Return (X, Y) of the center of cell containing provided text 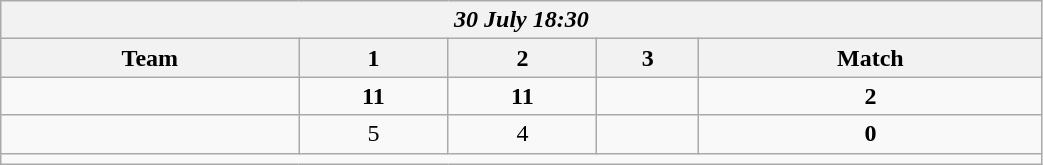
Match (870, 58)
1 (374, 58)
3 (648, 58)
5 (374, 134)
Team (150, 58)
4 (522, 134)
0 (870, 134)
30 July 18:30 (522, 20)
